Output the [x, y] coordinate of the center of the cell containing the given text.  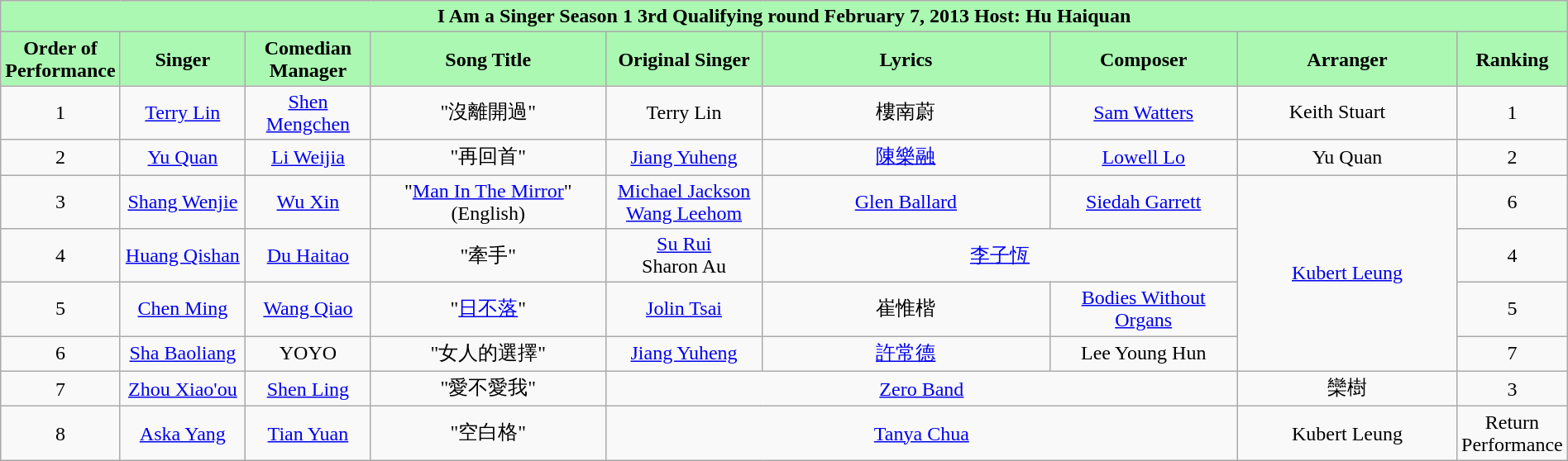
Keith Stuart [1346, 112]
陳樂融 [906, 157]
李子恆 [1001, 256]
Sha Baoliang [183, 354]
Tian Yuan [308, 433]
Tanya Chua [921, 433]
Sam Watters [1143, 112]
Lee Young Hun [1143, 354]
Original Singer [683, 59]
Chen Ming [183, 309]
Shen Ling [308, 388]
Bodies Without Organs [1143, 309]
Zhou Xiao'ou [183, 388]
樓南蔚 [906, 112]
Huang Qishan [183, 256]
Order of Performance [60, 59]
"女人的選擇" [488, 354]
"沒離開過" [488, 112]
Zero Band [921, 388]
Song Title [488, 59]
Shang Wenjie [183, 202]
Comedian Manager [308, 59]
"Man In The Mirror" (English) [488, 202]
"空白格" [488, 433]
Michael JacksonWang Leehom [683, 202]
Wang Qiao [308, 309]
Du Haitao [308, 256]
Return Performance [1513, 433]
"再回首" [488, 157]
Lyrics [906, 59]
8 [60, 433]
YOYO [308, 354]
Su RuiSharon Au [683, 256]
Ranking [1513, 59]
"愛不愛我" [488, 388]
Siedah Garrett [1143, 202]
Singer [183, 59]
Li Weijia [308, 157]
"日不落" [488, 309]
Glen Ballard [906, 202]
Jolin Tsai [683, 309]
Shen Mengchen [308, 112]
I Am a Singer Season 1 3rd Qualifying round February 7, 2013 Host: Hu Haiquan [784, 17]
欒樹 [1346, 388]
Composer [1143, 59]
崔惟楷 [906, 309]
Aska Yang [183, 433]
Wu Xin [308, 202]
Arranger [1346, 59]
"牽手" [488, 256]
Lowell Lo [1143, 157]
許常德 [906, 354]
